Pinpoint the cell where the given text exists, returning its [X, Y] midpoint coordinate. 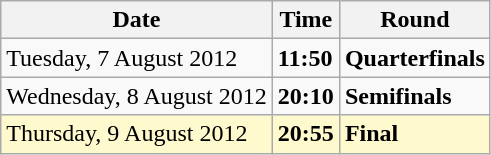
Round [414, 20]
Thursday, 9 August 2012 [137, 134]
Time [306, 20]
20:55 [306, 134]
Semifinals [414, 96]
11:50 [306, 58]
Date [137, 20]
Final [414, 134]
Wednesday, 8 August 2012 [137, 96]
Tuesday, 7 August 2012 [137, 58]
20:10 [306, 96]
Quarterfinals [414, 58]
